Search for the cell housing the specified text and yield its (x, y) center coordinate. 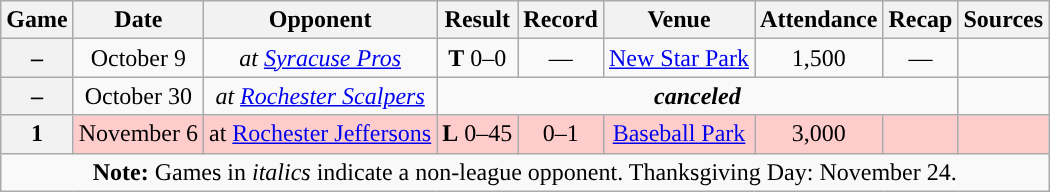
Opponent (320, 20)
1,500 (819, 58)
November 6 (138, 134)
Date (138, 20)
Game (37, 20)
at Rochester Scalpers (320, 96)
Attendance (819, 20)
T 0–0 (478, 58)
canceled (698, 96)
at Syracuse Pros (320, 58)
3,000 (819, 134)
October 30 (138, 96)
New Star Park (678, 58)
Note: Games in italics indicate a non-league opponent. Thanksgiving Day: November 24. (525, 172)
Recap (920, 20)
Result (478, 20)
1 (37, 134)
0–1 (561, 134)
at Rochester Jeffersons (320, 134)
L 0–45 (478, 134)
Venue (678, 20)
Record (561, 20)
October 9 (138, 58)
Sources (1004, 20)
Baseball Park (678, 134)
